Scan for the cell matching the given text and deliver its [x, y] coordinate at center. 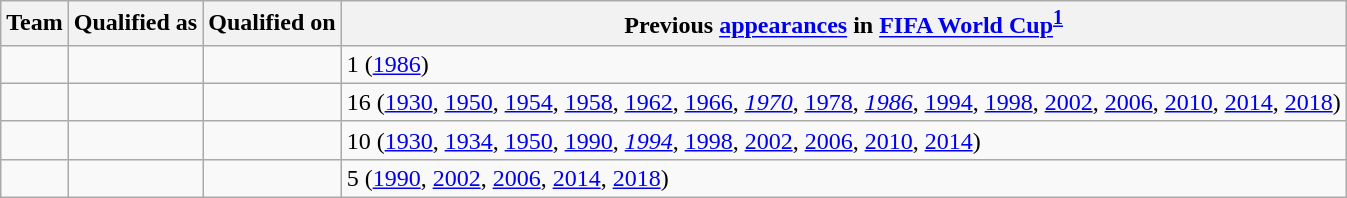
Qualified as [135, 24]
Team [35, 24]
Qualified on [272, 24]
5 (1990, 2002, 2006, 2014, 2018) [844, 178]
16 (1930, 1950, 1954, 1958, 1962, 1966, 1970, 1978, 1986, 1994, 1998, 2002, 2006, 2010, 2014, 2018) [844, 102]
1 (1986) [844, 64]
10 (1930, 1934, 1950, 1990, 1994, 1998, 2002, 2006, 2010, 2014) [844, 140]
Previous appearances in FIFA World Cup1 [844, 24]
